Pinpoint the cell where the given text exists, returning its (X, Y) midpoint coordinate. 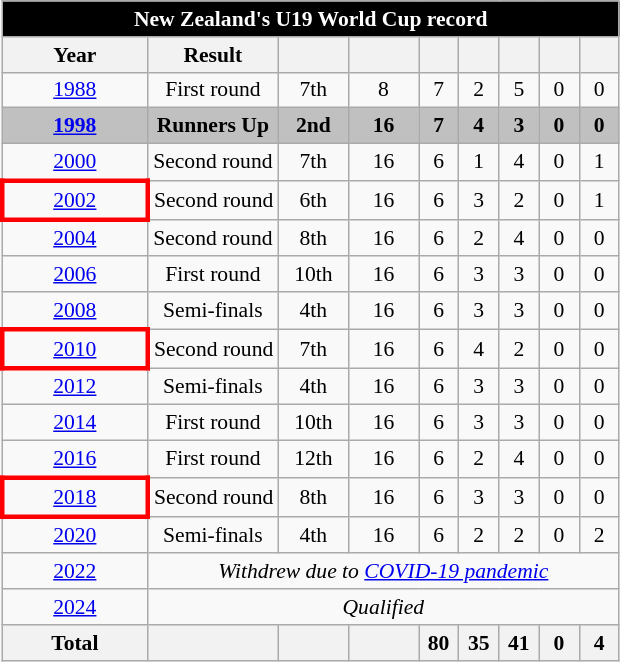
Result (212, 55)
35 (479, 643)
2000 (74, 162)
Total (74, 643)
5 (519, 90)
2010 (74, 348)
41 (519, 643)
8 (383, 90)
2nd (313, 126)
Withdrew due to COVID-19 pandemic (383, 572)
6th (313, 200)
2024 (74, 607)
80 (439, 643)
2016 (74, 460)
12th (313, 460)
2020 (74, 534)
2014 (74, 423)
Qualified (383, 607)
2012 (74, 386)
2002 (74, 200)
2006 (74, 275)
2004 (74, 238)
2022 (74, 572)
1998 (74, 126)
1988 (74, 90)
2008 (74, 310)
2018 (74, 498)
New Zealand's U19 World Cup record (310, 19)
Year (74, 55)
Runners Up (212, 126)
